Return the [x, y] coordinate for the center point of the cell that contains the specified text.  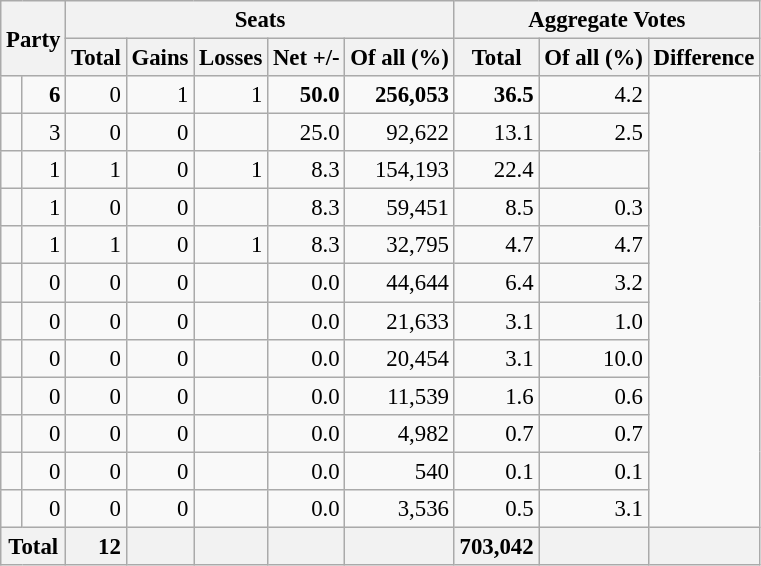
32,795 [400, 245]
540 [400, 471]
Difference [704, 58]
6.4 [496, 283]
Aggregate Votes [606, 20]
22.4 [496, 170]
10.0 [594, 358]
0.6 [594, 396]
6 [44, 95]
36.5 [496, 95]
0.5 [496, 509]
154,193 [400, 170]
4.2 [594, 95]
8.5 [496, 208]
2.5 [594, 133]
1.6 [496, 396]
703,042 [496, 546]
3 [44, 133]
3,536 [400, 509]
59,451 [400, 208]
21,633 [400, 321]
44,644 [400, 283]
3.2 [594, 283]
13.1 [496, 133]
20,454 [400, 358]
11,539 [400, 396]
92,622 [400, 133]
Losses [231, 58]
4,982 [400, 433]
256,053 [400, 95]
1.0 [594, 321]
0.3 [594, 208]
Net +/- [306, 58]
Party [34, 38]
Seats [260, 20]
50.0 [306, 95]
25.0 [306, 133]
12 [96, 546]
Gains [160, 58]
